Search for the cell housing the specified text and yield its (X, Y) center coordinate. 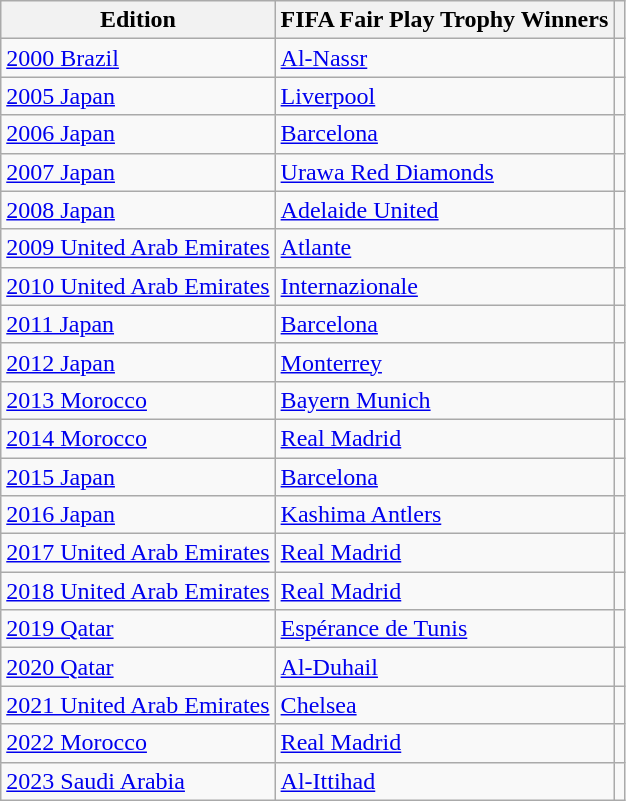
2020 Qatar (138, 667)
2000 Brazil (138, 58)
Al-Ittihad (444, 781)
2019 Qatar (138, 629)
2014 Morocco (138, 438)
Al-Duhail (444, 667)
2012 Japan (138, 362)
2005 Japan (138, 96)
Al-Nassr (444, 58)
2011 Japan (138, 324)
Kashima Antlers (444, 515)
Bayern Munich (444, 400)
2009 United Arab Emirates (138, 248)
2023 Saudi Arabia (138, 781)
2008 Japan (138, 210)
Espérance de Tunis (444, 629)
Monterrey (444, 362)
Adelaide United (444, 210)
FIFA Fair Play Trophy Winners (444, 20)
2007 Japan (138, 172)
Liverpool (444, 96)
2010 United Arab Emirates (138, 286)
Internazionale (444, 286)
2016 Japan (138, 515)
2006 Japan (138, 134)
Urawa Red Diamonds (444, 172)
Atlante (444, 248)
2017 United Arab Emirates (138, 553)
2015 Japan (138, 477)
Chelsea (444, 705)
2021 United Arab Emirates (138, 705)
2022 Morocco (138, 743)
2013 Morocco (138, 400)
Edition (138, 20)
2018 United Arab Emirates (138, 591)
